Provide the (x, y) coordinate of the cell's center where the given text is located.  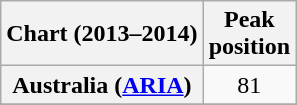
81 (249, 85)
Peakposition (249, 34)
Chart (2013–2014) (102, 34)
Australia (ARIA) (102, 85)
